Return (x, y) of the center of cell containing provided text 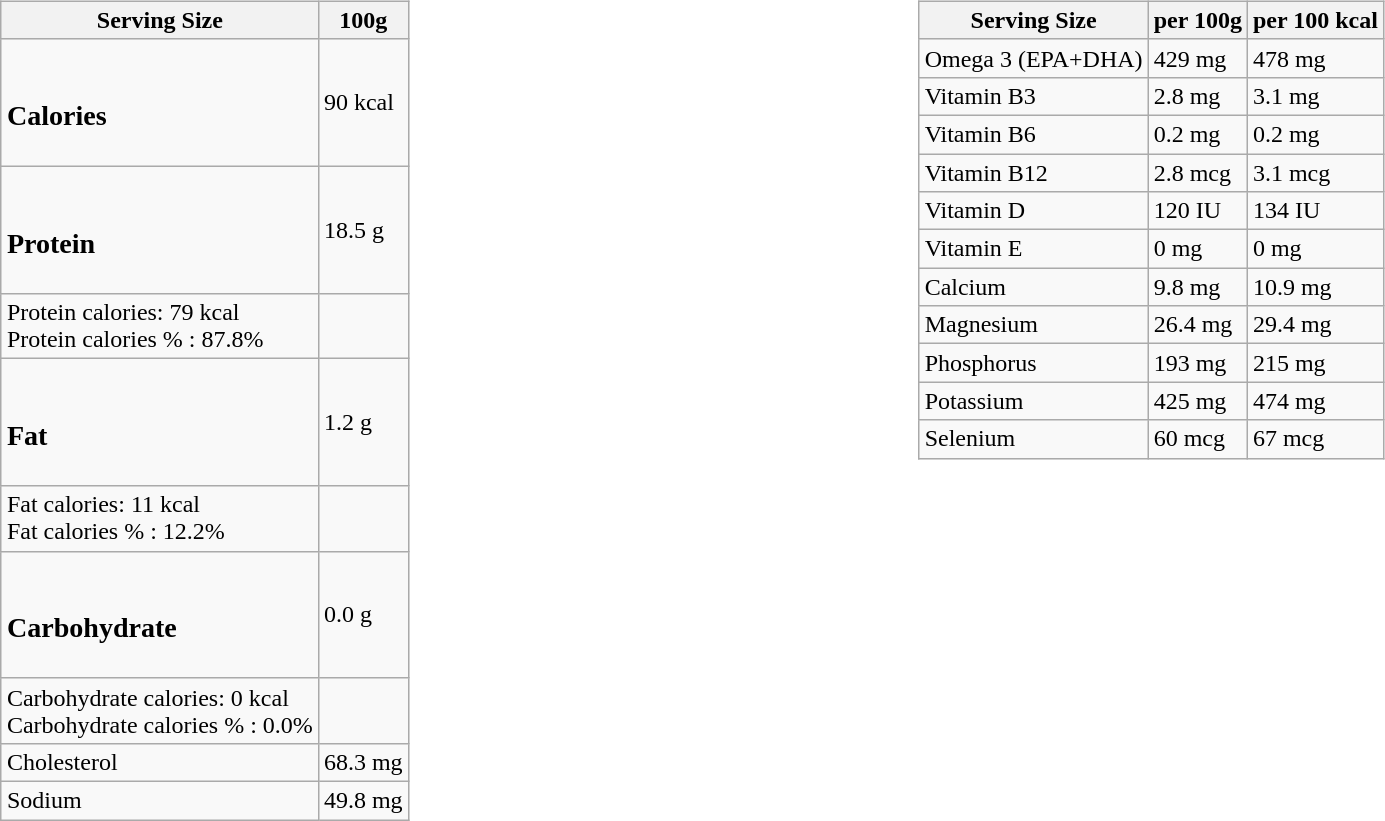
Potassium (1034, 401)
Protein (160, 230)
Fat (160, 422)
49.8 mg (363, 800)
68.3 mg (363, 762)
per 100 kcal (1315, 20)
1.2 g (363, 422)
Selenium (1034, 439)
60 mcg (1198, 439)
Omega 3 (EPA+DHA) (1034, 58)
Phosphorus (1034, 363)
26.4 mg (1198, 325)
90 kcal (363, 102)
3.1 mg (1315, 96)
134 IU (1315, 211)
Vitamin B12 (1034, 173)
429 mg (1198, 58)
215 mg (1315, 363)
474 mg (1315, 401)
0.0 g (363, 614)
2.8 mg (1198, 96)
Calcium (1034, 287)
3.1 mcg (1315, 173)
Sodium (160, 800)
Calories (160, 102)
Vitamin D (1034, 211)
425 mg (1198, 401)
193 mg (1198, 363)
Carbohydrate calories: 0 kcalCarbohydrate calories % : 0.0% (160, 710)
10.9 mg (1315, 287)
Fat calories: 11 kcalFat calories % : 12.2% (160, 518)
9.8 mg (1198, 287)
Magnesium (1034, 325)
Protein calories: 79 kcalProtein calories % : 87.8% (160, 326)
100g (363, 20)
29.4 mg (1315, 325)
18.5 g (363, 230)
Cholesterol (160, 762)
Carbohydrate (160, 614)
478 mg (1315, 58)
120 IU (1198, 211)
Vitamin B6 (1034, 134)
per 100g (1198, 20)
2.8 mcg (1198, 173)
Vitamin E (1034, 249)
67 mcg (1315, 439)
Vitamin B3 (1034, 96)
